Search for the cell housing the specified text and yield its [x, y] center coordinate. 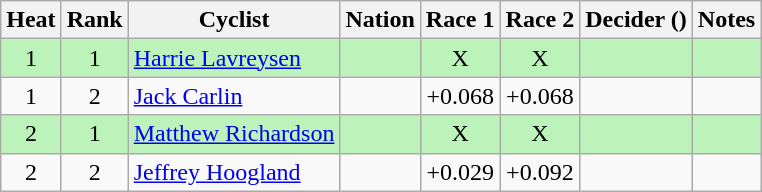
Heat [31, 20]
Cyclist [234, 20]
Matthew Richardson [234, 134]
+0.092 [540, 172]
Nation [380, 20]
Notes [726, 20]
Jack Carlin [234, 96]
Decider () [636, 20]
Race 1 [460, 20]
Harrie Lavreysen [234, 58]
Race 2 [540, 20]
Jeffrey Hoogland [234, 172]
Rank [94, 20]
+0.029 [460, 172]
